Output the [X, Y] coordinate of the center of the cell containing the given text.  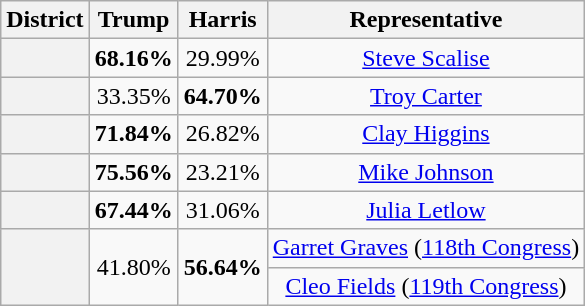
Representative [426, 20]
64.70% [222, 96]
Julia Letlow [426, 210]
33.35% [134, 96]
29.99% [222, 58]
26.82% [222, 134]
Clay Higgins [426, 134]
District [45, 20]
23.21% [222, 172]
Trump [134, 20]
Harris [222, 20]
41.80% [134, 267]
Mike Johnson [426, 172]
56.64% [222, 267]
67.44% [134, 210]
Garret Graves (118th Congress) [426, 248]
71.84% [134, 134]
Steve Scalise [426, 58]
Troy Carter [426, 96]
68.16% [134, 58]
Cleo Fields (119th Congress) [426, 286]
31.06% [222, 210]
75.56% [134, 172]
